Determine the [X, Y] coordinate at the center of the cell enclosing the given text.  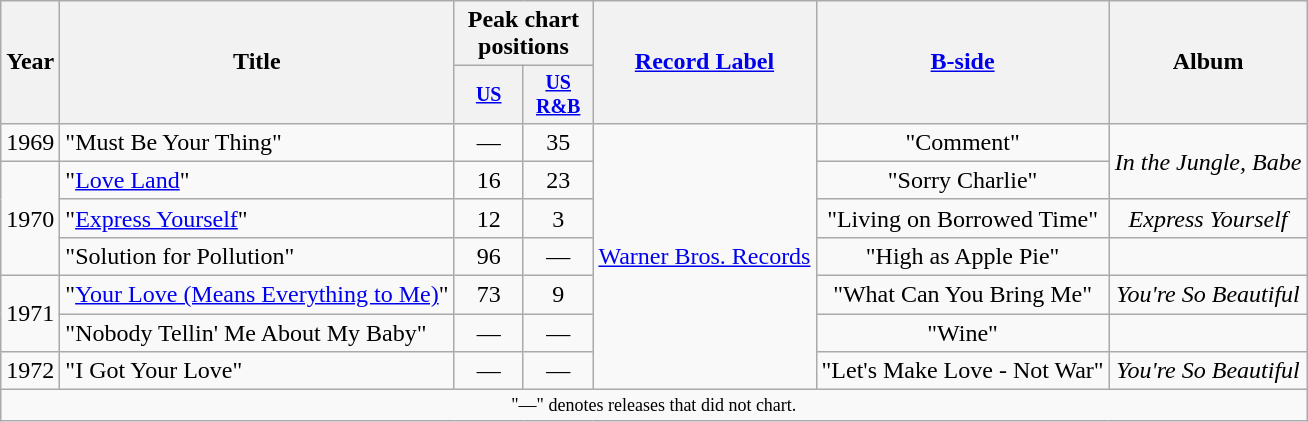
1969 [30, 142]
16 [488, 180]
"High as Apple Pie" [962, 256]
"Your Love (Means Everything to Me)" [257, 295]
35 [558, 142]
"Let's Make Love - Not War" [962, 371]
23 [558, 180]
Title [257, 62]
Express Yourself [1208, 218]
1972 [30, 371]
"—" denotes releases that did not chart. [654, 406]
"Express Yourself" [257, 218]
Peak chartpositions [524, 34]
"Wine" [962, 333]
"Must Be Your Thing" [257, 142]
96 [488, 256]
"I Got Your Love" [257, 371]
"Love Land" [257, 180]
"Nobody Tellin' Me About My Baby" [257, 333]
1971 [30, 314]
US [488, 94]
"What Can You Bring Me" [962, 295]
"Solution for Pollution" [257, 256]
B-side [962, 62]
1970 [30, 218]
"Comment" [962, 142]
3 [558, 218]
In the Jungle, Babe [1208, 161]
"Living on Borrowed Time" [962, 218]
73 [488, 295]
Year [30, 62]
"Sorry Charlie" [962, 180]
Warner Bros. Records [704, 256]
Album [1208, 62]
Record Label [704, 62]
USR&B [558, 94]
12 [488, 218]
9 [558, 295]
